Determine the (X, Y) coordinate at the center of the cell enclosing the given text.  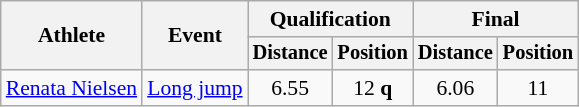
Long jump (194, 88)
6.55 (290, 88)
Renata Nielsen (72, 88)
6.06 (456, 88)
Final (496, 19)
Qualification (330, 19)
12 q (373, 88)
11 (538, 88)
Athlete (72, 36)
Event (194, 36)
